Return (x, y) of the center of cell containing provided text 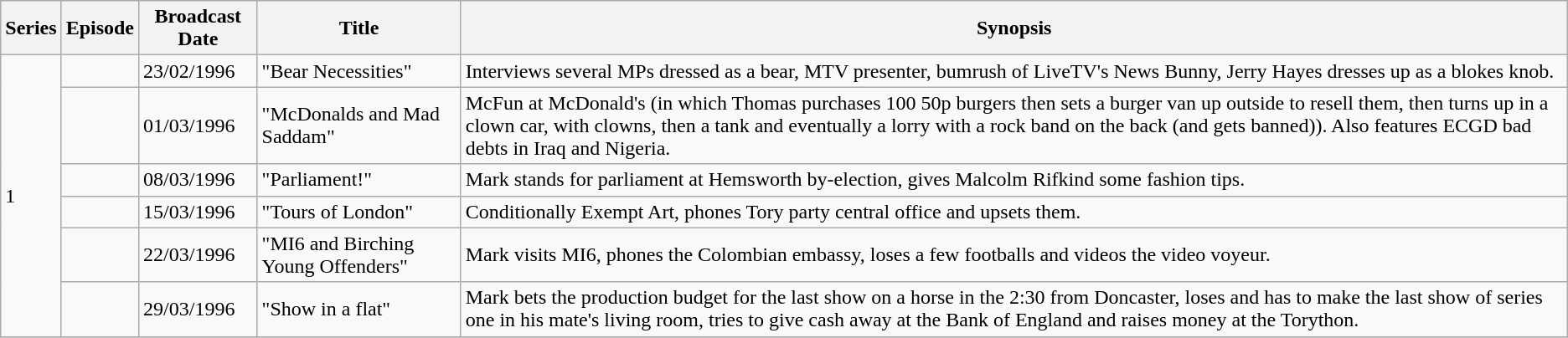
"Parliament!" (358, 180)
29/03/1996 (198, 310)
Mark stands for parliament at Hemsworth by-election, gives Malcolm Rifkind some fashion tips. (1014, 180)
Series (31, 28)
1 (31, 196)
23/02/1996 (198, 71)
"Show in a flat" (358, 310)
22/03/1996 (198, 254)
Conditionally Exempt Art, phones Tory party central office and upsets them. (1014, 212)
Interviews several MPs dressed as a bear, MTV presenter, bumrush of LiveTV's News Bunny, Jerry Hayes dresses up as a blokes knob. (1014, 71)
Synopsis (1014, 28)
"Tours of London" (358, 212)
08/03/1996 (198, 180)
Episode (100, 28)
Title (358, 28)
Broadcast Date (198, 28)
"Bear Necessities" (358, 71)
01/03/1996 (198, 125)
"MI6 and Birching Young Offenders" (358, 254)
15/03/1996 (198, 212)
"McDonalds and Mad Saddam" (358, 125)
Mark visits MI6, phones the Colombian embassy, loses a few footballs and videos the video voyeur. (1014, 254)
